Return (X, Y) of the center of cell containing provided text 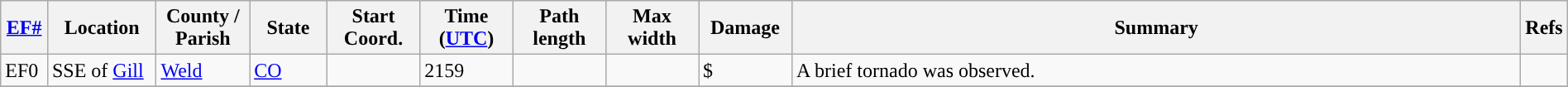
$ (744, 70)
Summary (1156, 28)
EF0 (25, 70)
EF# (25, 28)
Path length (559, 28)
CO (289, 70)
SSE of Gill (102, 70)
County / Parish (203, 28)
Damage (744, 28)
A brief tornado was observed. (1156, 70)
Max width (652, 28)
2159 (466, 70)
Weld (203, 70)
Location (102, 28)
Start Coord. (374, 28)
Time (UTC) (466, 28)
State (289, 28)
Refs (1545, 28)
